Output the [X, Y] coordinate of the center of the cell containing the given text.  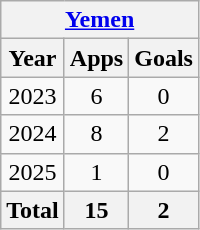
2023 [33, 96]
Yemen [100, 20]
Total [33, 210]
6 [96, 96]
Goals [164, 58]
15 [96, 210]
1 [96, 172]
8 [96, 134]
2025 [33, 172]
Apps [96, 58]
2024 [33, 134]
Year [33, 58]
